Determine the [x, y] coordinate at the center of the cell enclosing the given text.  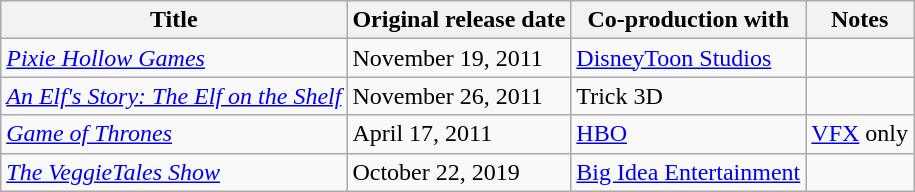
April 17, 2011 [459, 134]
Co-production with [688, 20]
Original release date [459, 20]
October 22, 2019 [459, 172]
DisneyToon Studios [688, 58]
Title [174, 20]
November 19, 2011 [459, 58]
Pixie Hollow Games [174, 58]
November 26, 2011 [459, 96]
HBO [688, 134]
VFX only [860, 134]
An Elf's Story: The Elf on the Shelf [174, 96]
The VeggieTales Show [174, 172]
Trick 3D [688, 96]
Game of Thrones [174, 134]
Notes [860, 20]
Big Idea Entertainment [688, 172]
